Identify which cell holds the provided text, then report its [X, Y] central coordinate. 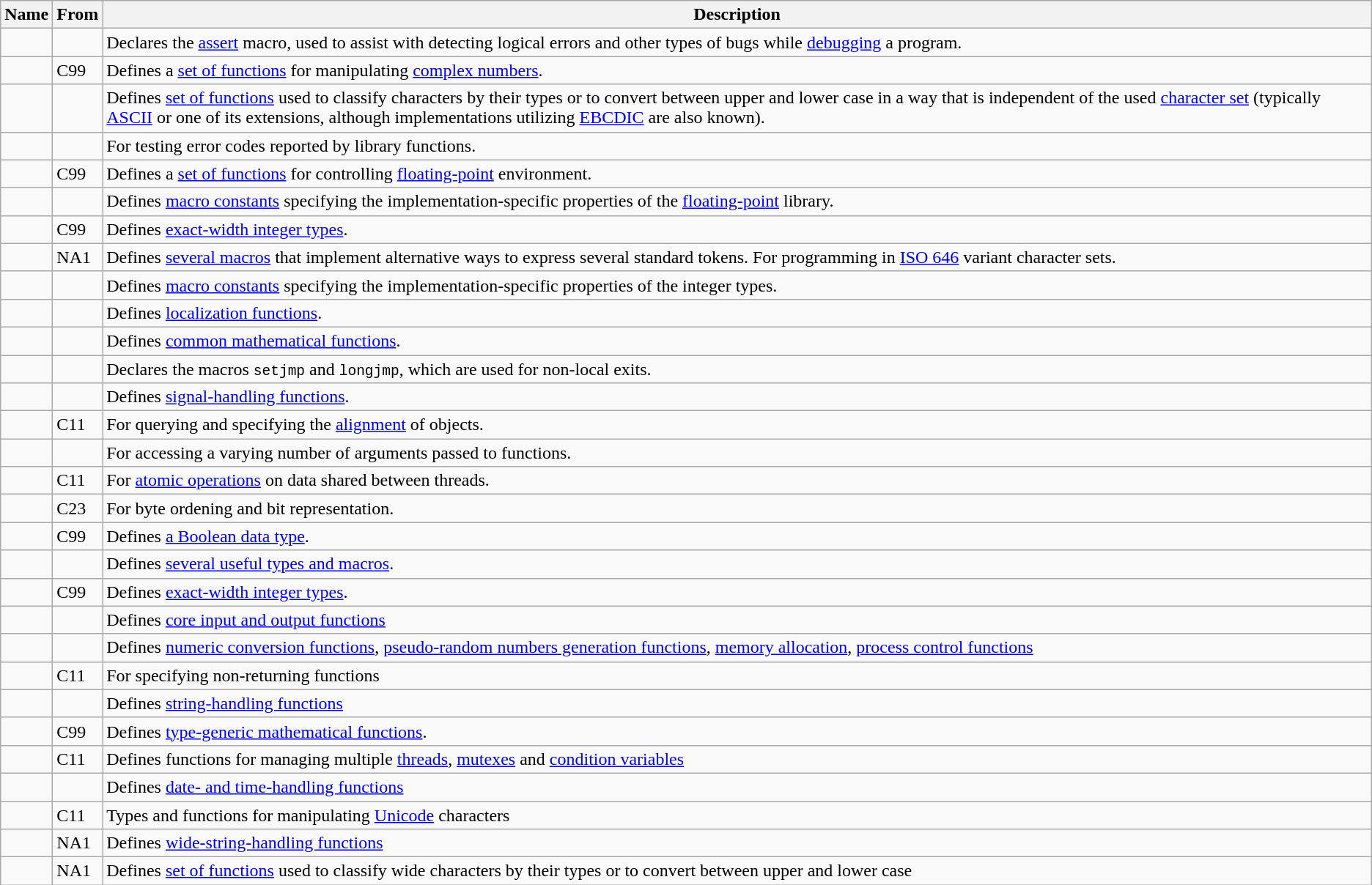
Defines date- and time-handling functions [737, 787]
Defines a set of functions for controlling floating-point environment. [737, 174]
Defines macro constants specifying the implementation-specific properties of the floating-point library. [737, 201]
For testing error codes reported by library functions. [737, 146]
C23 [78, 508]
Declares the macros setjmp and longjmp, which are used for non-local exits. [737, 369]
Declares the assert macro, used to assist with detecting logical errors and other types of bugs while debugging a program. [737, 42]
Defines wide-string-handling functions [737, 843]
For specifying non-returning functions [737, 675]
Defines several useful types and macros. [737, 564]
Types and functions for manipulating Unicode characters [737, 815]
Defines type-generic mathematical functions. [737, 731]
Defines signal-handling functions. [737, 397]
For atomic operations on data shared between threads. [737, 481]
For querying and specifying the alignment of objects. [737, 425]
Defines a Boolean data type. [737, 536]
Defines localization functions. [737, 313]
Name [26, 15]
Description [737, 15]
Defines a set of functions for manipulating complex numbers. [737, 70]
Defines common mathematical functions. [737, 341]
For byte ordening and bit representation. [737, 508]
Defines core input and output functions [737, 620]
Defines macro constants specifying the implementation-specific properties of the integer types. [737, 285]
Defines several macros that implement alternative ways to express several standard tokens. For programming in ISO 646 variant character sets. [737, 257]
Defines string-handling functions [737, 703]
Defines set of functions used to classify wide characters by their types or to convert between upper and lower case [737, 871]
Defines functions for managing multiple threads, mutexes and condition variables [737, 759]
For accessing a varying number of arguments passed to functions. [737, 453]
Defines numeric conversion functions, pseudo-random numbers generation functions, memory allocation, process control functions [737, 648]
From [78, 15]
